Detect which cell encompasses the target text, then output its [X, Y] center coordinate. 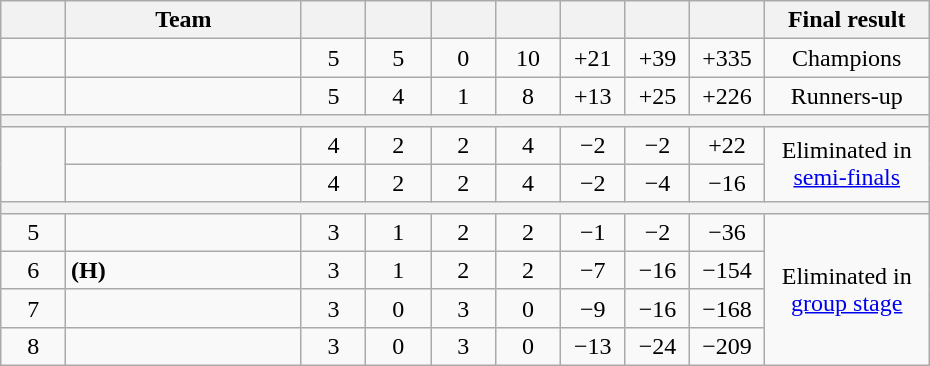
−13 [592, 346]
−24 [658, 346]
+22 [727, 145]
7 [34, 308]
Final result [846, 20]
(H) [184, 270]
10 [528, 58]
Team [184, 20]
−154 [727, 270]
−36 [727, 232]
Eliminated in group stage [846, 289]
+226 [727, 96]
Runners-up [846, 96]
−209 [727, 346]
−9 [592, 308]
−4 [658, 183]
+13 [592, 96]
Eliminated in semi-finals [846, 164]
−7 [592, 270]
6 [34, 270]
+25 [658, 96]
+335 [727, 58]
−1 [592, 232]
Champions [846, 58]
+39 [658, 58]
+21 [592, 58]
−168 [727, 308]
